Find where the given text appears and provide that cell's center as [x, y] coordinate. 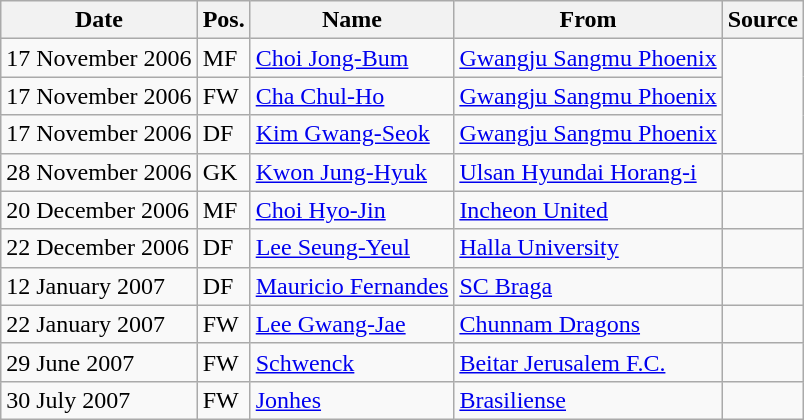
Date [99, 20]
Lee Gwang-Jae [352, 324]
22 January 2007 [99, 324]
Mauricio Fernandes [352, 286]
Lee Seung-Yeul [352, 248]
Pos. [224, 20]
Brasiliense [588, 400]
Schwenck [352, 362]
From [588, 20]
Jonhes [352, 400]
Choi Hyo-Jin [352, 210]
Beitar Jerusalem F.C. [588, 362]
29 June 2007 [99, 362]
30 July 2007 [99, 400]
12 January 2007 [99, 286]
20 December 2006 [99, 210]
Choi Jong-Bum [352, 58]
Cha Chul-Ho [352, 96]
SC Braga [588, 286]
Halla University [588, 248]
Chunnam Dragons [588, 324]
Kim Gwang-Seok [352, 134]
28 November 2006 [99, 172]
Ulsan Hyundai Horang-i [588, 172]
Source [762, 20]
GK [224, 172]
Incheon United [588, 210]
Kwon Jung-Hyuk [352, 172]
22 December 2006 [99, 248]
Name [352, 20]
